For the text-containing cell, return its midpoint in [X, Y] coordinate format. 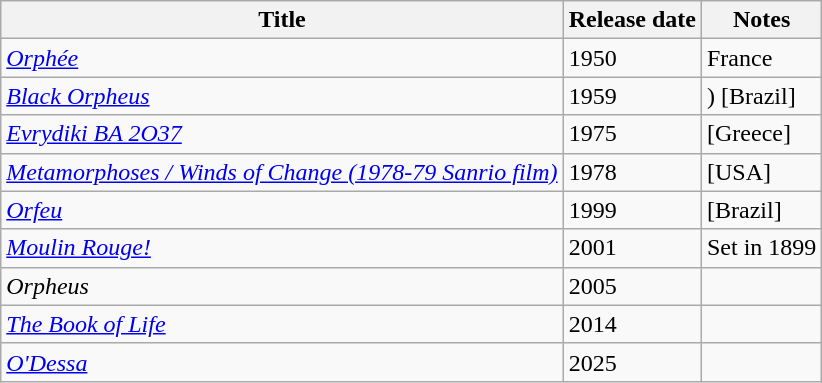
1950 [632, 58]
2001 [632, 248]
1978 [632, 172]
Orfeu [282, 210]
Black Orpheus [282, 96]
1999 [632, 210]
The Book of Life [282, 324]
2014 [632, 324]
1975 [632, 134]
[Greece] [761, 134]
Title [282, 20]
Moulin Rouge! [282, 248]
France [761, 58]
Orpheus [282, 286]
[Brazil] [761, 210]
) [Brazil] [761, 96]
2005 [632, 286]
2025 [632, 362]
O'Dessa [282, 362]
Evrydiki BA 2O37 [282, 134]
Notes [761, 20]
Metamorphoses / Winds of Change (1978-79 Sanrio film) [282, 172]
Release date [632, 20]
Set in 1899 [761, 248]
1959 [632, 96]
[USA] [761, 172]
Orphée [282, 58]
